Determine the (x, y) coordinate at the center of the cell enclosing the given text.  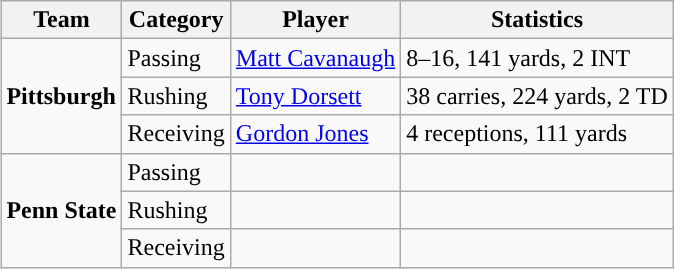
4 receptions, 111 yards (538, 134)
Penn State (62, 210)
Category (176, 20)
Team (62, 20)
Pittsburgh (62, 96)
Matt Cavanaugh (315, 58)
Statistics (538, 20)
Gordon Jones (315, 134)
Tony Dorsett (315, 96)
Player (315, 20)
8–16, 141 yards, 2 INT (538, 58)
38 carries, 224 yards, 2 TD (538, 96)
